Output the [x, y] coordinate of the center of the cell containing the given text.  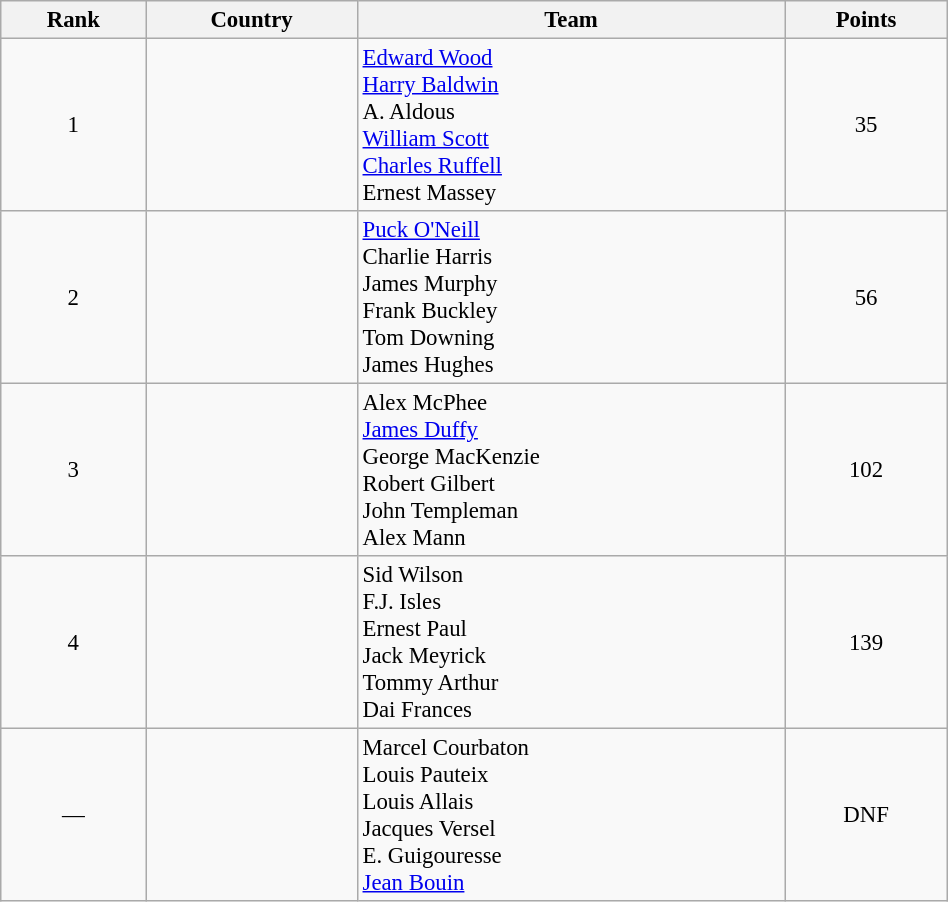
35 [866, 126]
Puck O'NeillCharlie HarrisJames MurphyFrank BuckleyTom DowningJames Hughes [571, 298]
3 [74, 470]
Alex McPheeJames DuffyGeorge MacKenzieRobert GilbertJohn TemplemanAlex Mann [571, 470]
139 [866, 642]
Rank [74, 20]
DNF [866, 816]
1 [74, 126]
Sid WilsonF.J. IslesErnest PaulJack MeyrickTommy ArthurDai Frances [571, 642]
4 [74, 642]
— [74, 816]
Country [252, 20]
Edward WoodHarry BaldwinA. AldousWilliam ScottCharles RuffellErnest Massey [571, 126]
102 [866, 470]
Team [571, 20]
Marcel CourbatonLouis PauteixLouis AllaisJacques VerselE. GuigouresseJean Bouin [571, 816]
Points [866, 20]
56 [866, 298]
2 [74, 298]
